For the text-containing cell, return its midpoint in [x, y] coordinate format. 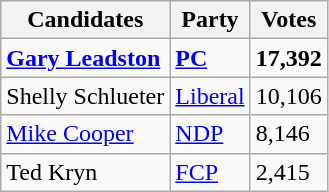
FCP [210, 172]
Votes [288, 20]
Mike Cooper [86, 134]
PC [210, 58]
10,106 [288, 96]
Party [210, 20]
Gary Leadston [86, 58]
Shelly Schlueter [86, 96]
Liberal [210, 96]
Ted Kryn [86, 172]
Candidates [86, 20]
17,392 [288, 58]
2,415 [288, 172]
NDP [210, 134]
8,146 [288, 134]
